Return [x, y] of the center of cell containing provided text 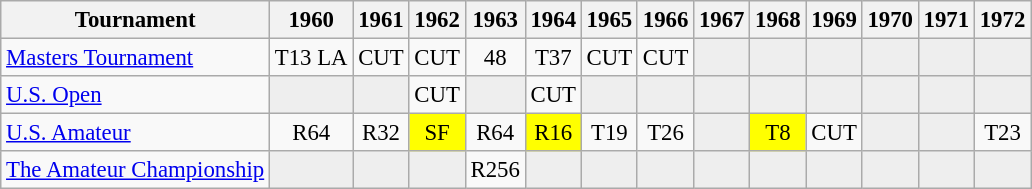
T37 [553, 58]
T26 [665, 133]
The Amateur Championship [136, 170]
48 [495, 58]
R32 [381, 133]
1964 [553, 20]
U.S. Open [136, 95]
1968 [778, 20]
1960 [312, 20]
T13 LA [312, 58]
1970 [890, 20]
SF [437, 133]
Tournament [136, 20]
1963 [495, 20]
1965 [609, 20]
1966 [665, 20]
T23 [1002, 133]
R16 [553, 133]
1962 [437, 20]
1972 [1002, 20]
U.S. Amateur [136, 133]
T8 [778, 133]
1961 [381, 20]
T19 [609, 133]
Masters Tournament [136, 58]
1971 [946, 20]
1967 [722, 20]
R256 [495, 170]
1969 [834, 20]
